Detect which cell encompasses the target text, then output its [x, y] center coordinate. 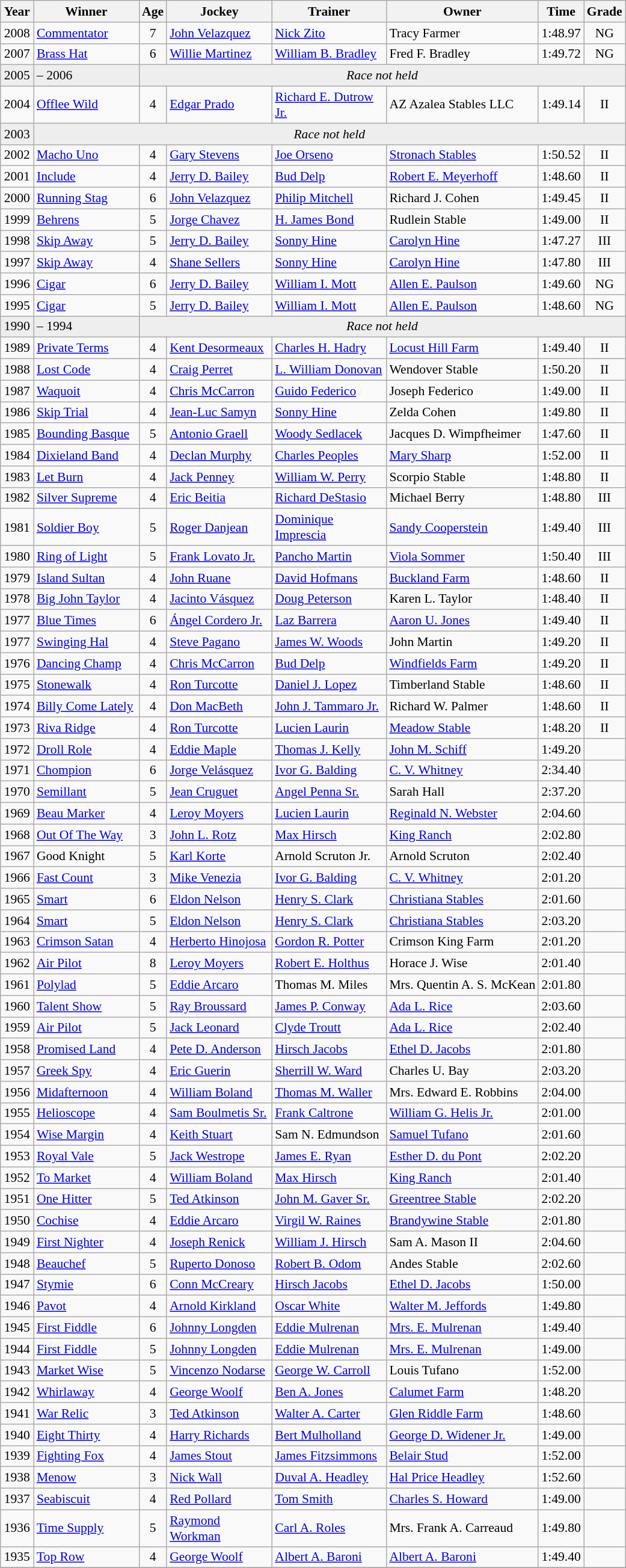
Whirlaway [87, 1392]
Jean Cruguet [219, 792]
Skip Trial [87, 413]
Age [153, 11]
1942 [17, 1392]
William G. Helis Jr. [462, 1113]
Charles U. Bay [462, 1071]
1990 [17, 327]
Samuel Tufano [462, 1135]
Soldier Boy [87, 527]
1:49.45 [560, 198]
To Market [87, 1178]
1949 [17, 1242]
Arnold Kirkland [219, 1306]
Herberto Hinojosa [219, 942]
1:48.97 [560, 33]
Steve Pagano [219, 642]
Fighting Fox [87, 1456]
1983 [17, 477]
James W. Woods [329, 642]
Jacques D. Wimpfheimer [462, 434]
1978 [17, 599]
John M. Schiff [462, 749]
Riva Ridge [87, 728]
1986 [17, 413]
2008 [17, 33]
2002 [17, 155]
Charles H. Hadry [329, 348]
Tom Smith [329, 1499]
John J. Tammaro Jr. [329, 707]
Swinging Hal [87, 642]
1996 [17, 284]
1935 [17, 1557]
1963 [17, 942]
Beauchef [87, 1264]
1954 [17, 1135]
Locust Hill Farm [462, 348]
1938 [17, 1478]
Include [87, 177]
1968 [17, 835]
8 [153, 964]
Karen L. Taylor [462, 599]
Jean-Luc Samyn [219, 413]
L. William Donovan [329, 370]
Fred F. Bradley [462, 54]
Commentator [87, 33]
Owner [462, 11]
1974 [17, 707]
Mrs. Frank A. Carreaud [462, 1528]
One Hitter [87, 1199]
Walter A. Carter [329, 1413]
Viola Sommer [462, 556]
1:49.14 [560, 105]
Robert E. Holthus [329, 964]
7 [153, 33]
Polylad [87, 985]
Let Burn [87, 477]
Raymond Workman [219, 1528]
1988 [17, 370]
Sam A. Mason II [462, 1242]
Richard J. Cohen [462, 198]
Eric Guerin [219, 1071]
Pete D. Anderson [219, 1050]
Andes Stable [462, 1264]
War Relic [87, 1413]
Nick Wall [219, 1478]
Walter M. Jeffords [462, 1306]
Wise Margin [87, 1135]
Clyde Troutt [329, 1028]
1973 [17, 728]
1:47.80 [560, 263]
Talent Show [87, 1006]
1:47.60 [560, 434]
Buckland Farm [462, 578]
Island Sultan [87, 578]
Calumet Farm [462, 1392]
George D. Widener Jr. [462, 1435]
Lost Code [87, 370]
1962 [17, 964]
1980 [17, 556]
Market Wise [87, 1371]
Stronach Stables [462, 155]
Nick Zito [329, 33]
Mrs. Edward E. Robbins [462, 1092]
Eddie Maple [219, 749]
2007 [17, 54]
1946 [17, 1306]
2003 [17, 134]
Declan Murphy [219, 455]
Pancho Martin [329, 556]
Horace J. Wise [462, 964]
1989 [17, 348]
1:49.60 [560, 284]
Doug Peterson [329, 599]
Duval A. Headley [329, 1478]
2:04.00 [560, 1092]
Sandy Cooperstein [462, 527]
Craig Perret [219, 370]
Sarah Hall [462, 792]
James Stout [219, 1456]
2:03.60 [560, 1006]
Year [17, 11]
James P. Conway [329, 1006]
Tracy Farmer [462, 33]
1960 [17, 1006]
1955 [17, 1113]
Angel Penna Sr. [329, 792]
1965 [17, 899]
Ruperto Donoso [219, 1264]
Jack Leonard [219, 1028]
Behrens [87, 220]
William W. Perry [329, 477]
Cochise [87, 1221]
Time Supply [87, 1528]
– 1994 [87, 327]
Jacinto Vásquez [219, 599]
Richard E. Dutrow Jr. [329, 105]
Thomas J. Kelly [329, 749]
Eric Beitia [219, 498]
Aaron U. Jones [462, 621]
Semillant [87, 792]
1958 [17, 1050]
Gary Stevens [219, 155]
Don MacBeth [219, 707]
1985 [17, 434]
Macho Uno [87, 155]
Laz Barrera [329, 621]
Thomas M. Waller [329, 1092]
Hal Price Headley [462, 1478]
1945 [17, 1328]
Richard W. Palmer [462, 707]
Top Row [87, 1557]
Mike Venezia [219, 878]
Brandywine Stable [462, 1221]
Menow [87, 1478]
1951 [17, 1199]
– 2006 [87, 76]
Virgil W. Raines [329, 1221]
Timberland Stable [462, 685]
Woody Sedlacek [329, 434]
First Nighter [87, 1242]
Belair Stud [462, 1456]
1943 [17, 1371]
1987 [17, 391]
Droll Role [87, 749]
2001 [17, 177]
Charles S. Howard [462, 1499]
Glen Riddle Farm [462, 1413]
Ángel Cordero Jr. [219, 621]
1939 [17, 1456]
1936 [17, 1528]
Daniel J. Lopez [329, 685]
1952 [17, 1178]
Beau Marker [87, 814]
William B. Bradley [329, 54]
1956 [17, 1092]
Greentree Stable [462, 1199]
Running Stag [87, 198]
1964 [17, 921]
Conn McCreary [219, 1285]
AZ Azalea Stables LLC [462, 105]
Zelda Cohen [462, 413]
H. James Bond [329, 220]
Oscar White [329, 1306]
1:50.52 [560, 155]
Michael Berry [462, 498]
1972 [17, 749]
James Fitzsimmons [329, 1456]
Fast Count [87, 878]
Arnold Scruton Jr. [329, 856]
Good Knight [87, 856]
Seabiscuit [87, 1499]
Greek Spy [87, 1071]
Royal Vale [87, 1157]
Dancing Champ [87, 663]
1:50.40 [560, 556]
Gordon R. Potter [329, 942]
Robert E. Meyerhoff [462, 177]
John M. Gaver Sr. [329, 1199]
1971 [17, 770]
2:02.60 [560, 1264]
1966 [17, 878]
Dixieland Band [87, 455]
Philip Mitchell [329, 198]
1984 [17, 455]
Chompion [87, 770]
1:48.40 [560, 599]
Windfields Farm [462, 663]
Rudlein Stable [462, 220]
Louis Tufano [462, 1371]
Joe Orseno [329, 155]
1944 [17, 1349]
Thomas M. Miles [329, 985]
Bert Mulholland [329, 1435]
1941 [17, 1413]
Joseph Renick [219, 1242]
1937 [17, 1499]
Dominique Imprescia [329, 527]
Jack Penney [219, 477]
John Martin [462, 642]
Time [560, 11]
William J. Hirsch [329, 1242]
Ring of Light [87, 556]
Guido Federico [329, 391]
2:34.40 [560, 770]
1947 [17, 1285]
Antonio Graell [219, 434]
1975 [17, 685]
Willie Martinez [219, 54]
Charles Peoples [329, 455]
Offlee Wild [87, 105]
Jockey [219, 11]
Midafternoon [87, 1092]
1982 [17, 498]
1950 [17, 1221]
Big John Taylor [87, 599]
1959 [17, 1028]
Promised Land [87, 1050]
Kent Desormeaux [219, 348]
David Hofmans [329, 578]
Helioscope [87, 1113]
1997 [17, 263]
Karl Korte [219, 856]
John Ruane [219, 578]
2004 [17, 105]
1979 [17, 578]
Shane Sellers [219, 263]
Meadow Stable [462, 728]
1999 [17, 220]
James E. Ryan [329, 1157]
Trainer [329, 11]
Keith Stuart [219, 1135]
Roger Danjean [219, 527]
2:01.00 [560, 1113]
Winner [87, 11]
Jack Westrope [219, 1157]
1940 [17, 1435]
1998 [17, 241]
Waquoit [87, 391]
1969 [17, 814]
1981 [17, 527]
1:52.60 [560, 1478]
Harry Richards [219, 1435]
1961 [17, 985]
1967 [17, 856]
1995 [17, 306]
Stymie [87, 1285]
2:02.80 [560, 835]
Billy Come Lately [87, 707]
Mrs. Quentin A. S. McKean [462, 985]
2000 [17, 198]
Sherrill W. Ward [329, 1071]
Pavot [87, 1306]
Mary Sharp [462, 455]
1:50.20 [560, 370]
Scorpio Stable [462, 477]
1970 [17, 792]
Robert B. Odom [329, 1264]
Out Of The Way [87, 835]
Eight Thirty [87, 1435]
Jorge Velásquez [219, 770]
Jorge Chavez [219, 220]
Silver Supreme [87, 498]
Reginald N. Webster [462, 814]
Frank Caltrone [329, 1113]
Ray Broussard [219, 1006]
Wendover Stable [462, 370]
Joseph Federico [462, 391]
John L. Rotz [219, 835]
Richard DeStasio [329, 498]
Crimson Satan [87, 942]
1:49.72 [560, 54]
1:47.27 [560, 241]
Brass Hat [87, 54]
Ben A. Jones [329, 1392]
1:50.00 [560, 1285]
1976 [17, 663]
Arnold Scruton [462, 856]
1953 [17, 1157]
Frank Lovato Jr. [219, 556]
George W. Carroll [329, 1371]
Esther D. du Pont [462, 1157]
Grade [605, 11]
Vincenzo Nodarse [219, 1371]
Private Terms [87, 348]
Stonewalk [87, 685]
Red Pollard [219, 1499]
Carl A. Roles [329, 1528]
2:37.20 [560, 792]
Edgar Prado [219, 105]
Bounding Basque [87, 434]
2005 [17, 76]
1957 [17, 1071]
1948 [17, 1264]
Sam N. Edmundson [329, 1135]
Crimson King Farm [462, 942]
Blue Times [87, 621]
Sam Boulmetis Sr. [219, 1113]
